For the text-containing cell, return its midpoint in [x, y] coordinate format. 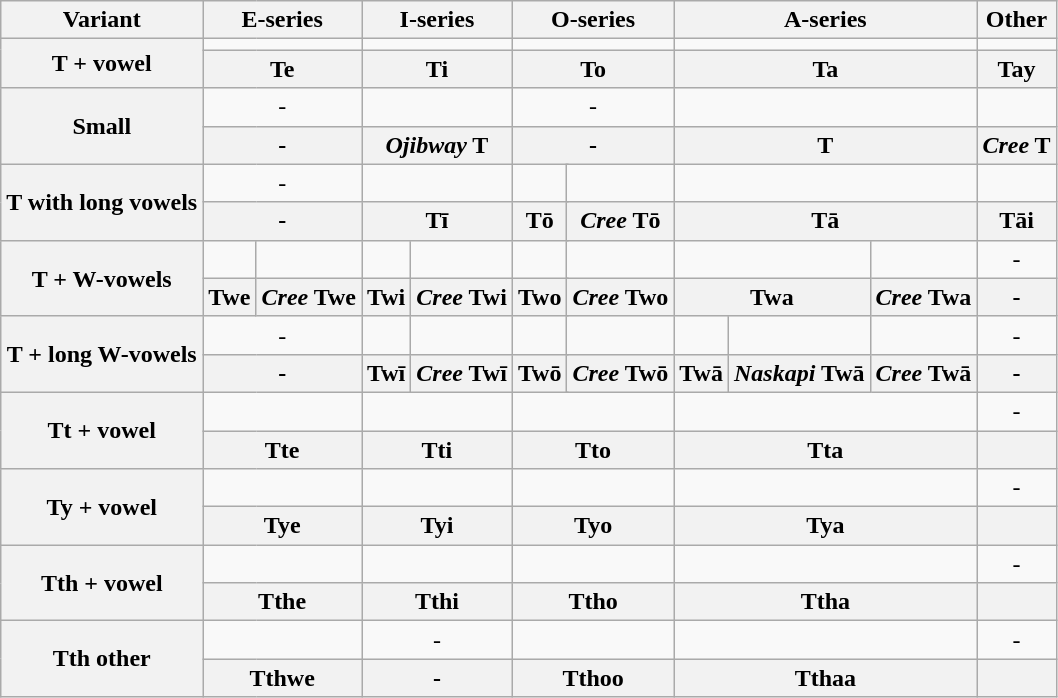
Tya [826, 526]
Cree T [1016, 145]
Tta [826, 449]
Cree Twō [620, 373]
Twi [386, 297]
Tō [540, 221]
Ti [438, 69]
To [592, 69]
Tthaa [826, 678]
E-series [282, 20]
Tthe [282, 602]
Tth + vowel [102, 583]
Ty + vowel [102, 507]
Tto [592, 449]
Tte [282, 449]
Twī [386, 373]
Cree Twi [462, 297]
T with long vowels [102, 202]
Tyi [438, 526]
Tye [282, 526]
Tthi [438, 602]
Twa [772, 297]
Twe [230, 297]
Other [1016, 20]
Twā [702, 373]
Tay [1016, 69]
Tti [438, 449]
Small [102, 126]
Te [282, 69]
T + vowel [102, 64]
T + W-vowels [102, 278]
Ttha [826, 602]
Naskapi Twā [799, 373]
Cree Twī [462, 373]
Variant [102, 20]
I-series [438, 20]
T [826, 145]
Tī [438, 221]
Cree Twe [309, 297]
Tthwe [282, 678]
A-series [826, 20]
Twō [540, 373]
T + long W-vowels [102, 354]
Cree Tō [620, 221]
Cree Twa [924, 297]
Tāi [1016, 221]
Ta [826, 69]
Cree Two [620, 297]
Tthoo [592, 678]
Tt + vowel [102, 430]
Tyo [592, 526]
Two [540, 297]
O-series [592, 20]
Tth other [102, 659]
Tā [826, 221]
Ojibway T [438, 145]
Ttho [592, 602]
Cree Twā [924, 373]
